Return (x, y) of the center of cell containing provided text 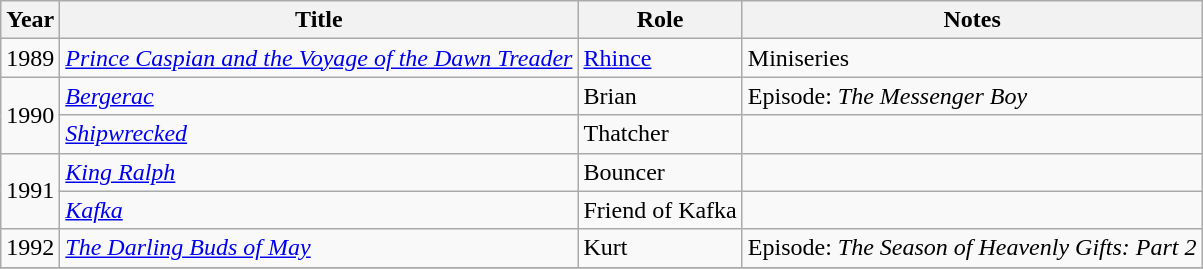
Bergerac (319, 96)
1990 (30, 115)
The Darling Buds of May (319, 248)
Year (30, 20)
Brian (660, 96)
Kurt (660, 248)
1989 (30, 58)
Episode: The Messenger Boy (972, 96)
1991 (30, 191)
Kafka (319, 210)
Friend of Kafka (660, 210)
Miniseries (972, 58)
Notes (972, 20)
Title (319, 20)
Episode: The Season of Heavenly Gifts: Part 2 (972, 248)
Shipwrecked (319, 134)
Prince Caspian and the Voyage of the Dawn Treader (319, 58)
King Ralph (319, 172)
Role (660, 20)
Thatcher (660, 134)
1992 (30, 248)
Rhince (660, 58)
Bouncer (660, 172)
